Determine the (X, Y) coordinate at the center of the cell enclosing the given text.  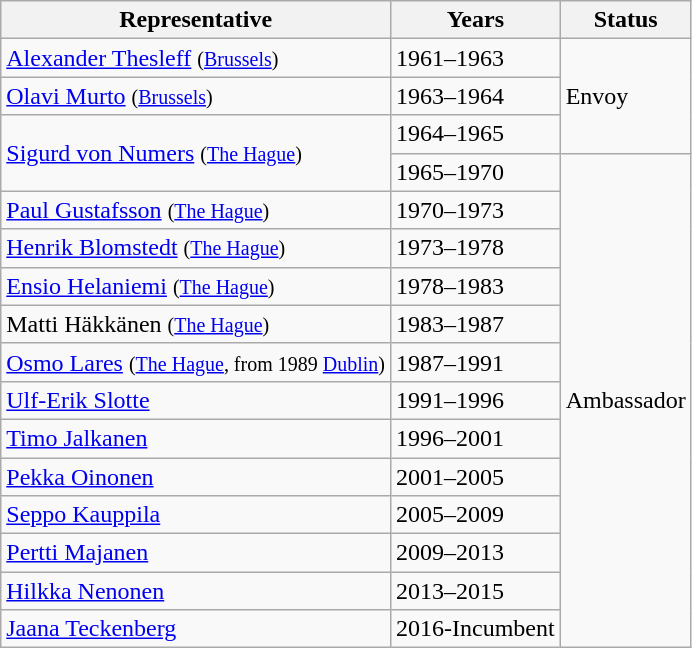
Ulf-Erik Slotte (196, 400)
2013–2015 (475, 591)
Pekka Oinonen (196, 477)
Status (626, 20)
1991–1996 (475, 400)
Seppo Kauppila (196, 515)
Henrik Blomstedt (The Hague) (196, 248)
2016-Incumbent (475, 629)
Osmo Lares (The Hague, from 1989 Dublin) (196, 362)
Jaana Teckenberg (196, 629)
1970–1973 (475, 210)
Pertti Majanen (196, 553)
1963–1964 (475, 96)
1978–1983 (475, 286)
1973–1978 (475, 248)
2001–2005 (475, 477)
1987–1991 (475, 362)
Hilkka Nenonen (196, 591)
Years (475, 20)
Sigurd von Numers (The Hague) (196, 153)
Envoy (626, 96)
Timo Jalkanen (196, 438)
1965–1970 (475, 172)
Alexander Thesleff (Brussels) (196, 58)
Olavi Murto (Brussels) (196, 96)
1961–1963 (475, 58)
2005–2009 (475, 515)
Ensio Helaniemi (The Hague) (196, 286)
Paul Gustafsson (The Hague) (196, 210)
2009–2013 (475, 553)
1996–2001 (475, 438)
Ambassador (626, 400)
1964–1965 (475, 134)
Matti Häkkänen (The Hague) (196, 324)
1983–1987 (475, 324)
Representative (196, 20)
